Identify which cell holds the provided text, then report its [x, y] central coordinate. 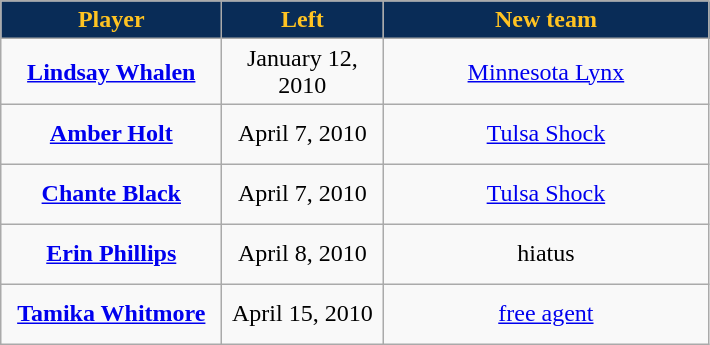
Tamika Whitmore [112, 314]
hiatus [546, 254]
Player [112, 20]
Amber Holt [112, 134]
Chante Black [112, 194]
free agent [546, 314]
January 12, 2010 [302, 72]
April 15, 2010 [302, 314]
Left [302, 20]
Minnesota Lynx [546, 72]
New team [546, 20]
April 8, 2010 [302, 254]
Lindsay Whalen [112, 72]
Erin Phillips [112, 254]
